Find where the given text appears and provide that cell's center as [X, Y] coordinate. 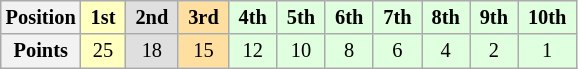
3rd [203, 17]
2 [494, 51]
6 [397, 51]
9th [494, 17]
8th [446, 17]
12 [253, 51]
8 [349, 51]
15 [203, 51]
4th [253, 17]
Points [41, 51]
5th [301, 17]
18 [152, 51]
4 [446, 51]
2nd [152, 17]
7th [397, 17]
1st [104, 17]
25 [104, 51]
6th [349, 17]
10 [301, 51]
Position [41, 17]
1 [547, 51]
10th [547, 17]
